Provide the (x, y) coordinate of the cell's center where the given text is located.  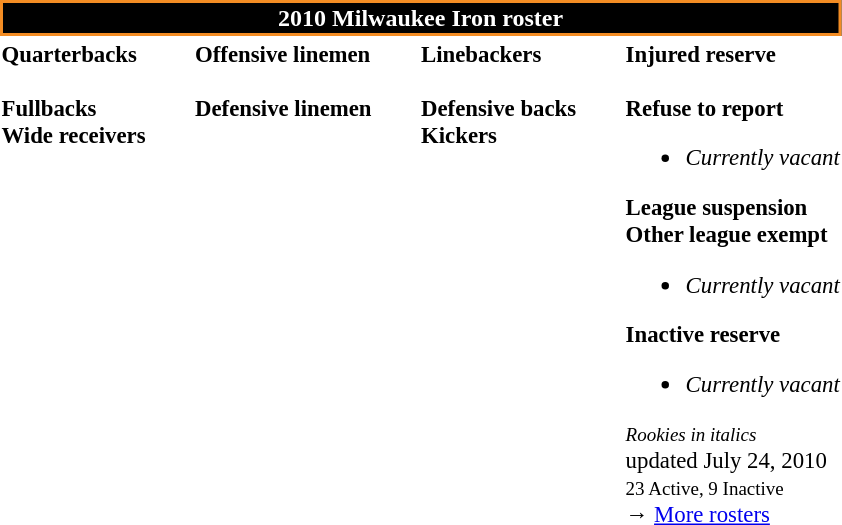
2010 Milwaukee Iron roster (420, 18)
